Output the (x, y) coordinate of the center of the cell containing the given text.  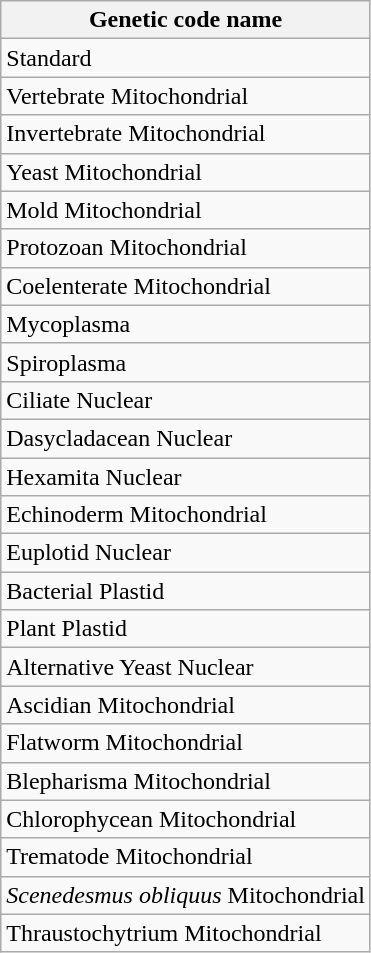
Ascidian Mitochondrial (186, 705)
Trematode Mitochondrial (186, 857)
Thraustochytrium Mitochondrial (186, 933)
Echinoderm Mitochondrial (186, 515)
Bacterial Plastid (186, 591)
Euplotid Nuclear (186, 553)
Genetic code name (186, 20)
Ciliate Nuclear (186, 400)
Plant Plastid (186, 629)
Protozoan Mitochondrial (186, 248)
Yeast Mitochondrial (186, 172)
Blepharisma Mitochondrial (186, 781)
Scenedesmus obliquus Mitochondrial (186, 895)
Mycoplasma (186, 324)
Flatworm Mitochondrial (186, 743)
Vertebrate Mitochondrial (186, 96)
Coelenterate Mitochondrial (186, 286)
Dasycladacean Nuclear (186, 438)
Hexamita Nuclear (186, 477)
Chlorophycean Mitochondrial (186, 819)
Standard (186, 58)
Alternative Yeast Nuclear (186, 667)
Spiroplasma (186, 362)
Invertebrate Mitochondrial (186, 134)
Mold Mitochondrial (186, 210)
